Detect which cell encompasses the target text, then output its (x, y) center coordinate. 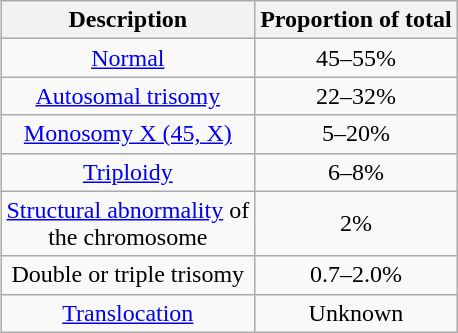
6–8% (356, 172)
Triploidy (128, 172)
Double or triple trisomy (128, 275)
5–20% (356, 134)
Proportion of total (356, 20)
Structural abnormality ofthe chromosome (128, 224)
45–55% (356, 58)
0.7–2.0% (356, 275)
Autosomal trisomy (128, 96)
22–32% (356, 96)
Monosomy X (45, X) (128, 134)
2% (356, 224)
Translocation (128, 313)
Description (128, 20)
Normal (128, 58)
Unknown (356, 313)
